Search for the cell housing the specified text and yield its (X, Y) center coordinate. 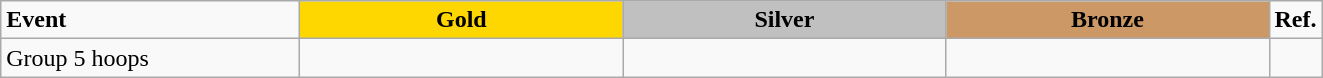
Gold (462, 20)
Ref. (1296, 20)
Group 5 hoops (150, 58)
Bronze (1108, 20)
Silver (784, 20)
Event (150, 20)
